Determine the [X, Y] coordinate at the center of the cell enclosing the given text.  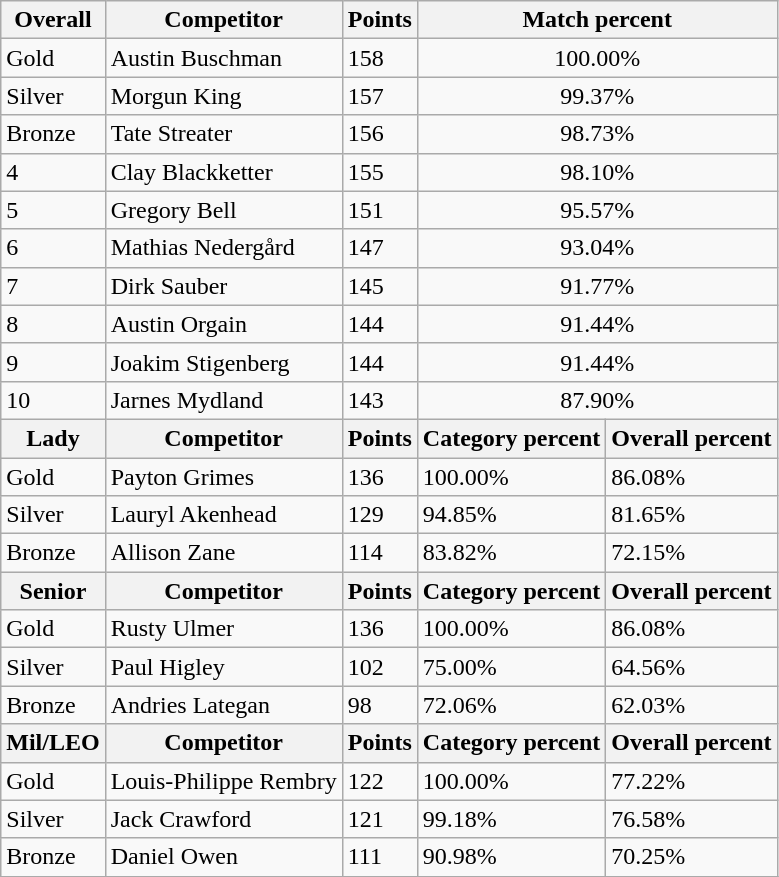
Dirk Sauber [224, 286]
151 [380, 210]
102 [380, 667]
93.04% [597, 248]
Senior [53, 591]
157 [380, 96]
10 [53, 400]
156 [380, 134]
94.85% [512, 515]
114 [380, 553]
98 [380, 705]
143 [380, 400]
Daniel Owen [224, 857]
155 [380, 172]
77.22% [692, 781]
Paul Higley [224, 667]
Lauryl Akenhead [224, 515]
6 [53, 248]
72.06% [512, 705]
Austin Buschman [224, 58]
121 [380, 819]
95.57% [597, 210]
5 [53, 210]
Allison Zane [224, 553]
99.37% [597, 96]
Mil/LEO [53, 743]
90.98% [512, 857]
145 [380, 286]
Gregory Bell [224, 210]
Overall [53, 20]
Louis-Philippe Rembry [224, 781]
122 [380, 781]
Andries Lategan [224, 705]
8 [53, 324]
Rusty Ulmer [224, 629]
129 [380, 515]
9 [53, 362]
Mathias Nedergård [224, 248]
Tate Streater [224, 134]
111 [380, 857]
98.10% [597, 172]
83.82% [512, 553]
98.73% [597, 134]
Payton Grimes [224, 477]
Morgun King [224, 96]
75.00% [512, 667]
72.15% [692, 553]
4 [53, 172]
91.77% [597, 286]
Joakim Stigenberg [224, 362]
147 [380, 248]
62.03% [692, 705]
Match percent [597, 20]
158 [380, 58]
70.25% [692, 857]
Jack Crawford [224, 819]
Jarnes Mydland [224, 400]
Clay Blackketter [224, 172]
64.56% [692, 667]
76.58% [692, 819]
7 [53, 286]
Lady [53, 438]
81.65% [692, 515]
99.18% [512, 819]
87.90% [597, 400]
Austin Orgain [224, 324]
